Output the (x, y) coordinate of the center of the cell containing the given text.  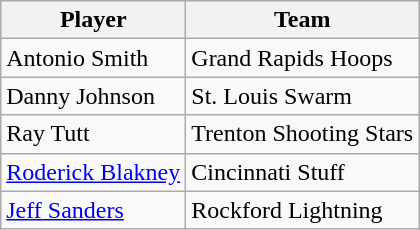
Roderick Blakney (94, 172)
Trenton Shooting Stars (302, 134)
Player (94, 20)
Team (302, 20)
Cincinnati Stuff (302, 172)
Grand Rapids Hoops (302, 58)
Danny Johnson (94, 96)
Ray Tutt (94, 134)
Antonio Smith (94, 58)
St. Louis Swarm (302, 96)
Jeff Sanders (94, 210)
Rockford Lightning (302, 210)
